Capture the cell that displays the provided text and extract its [x, y] central coordinate. 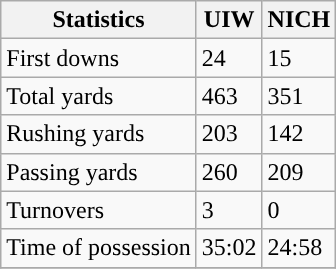
UIW [229, 20]
351 [299, 96]
203 [229, 134]
0 [299, 210]
Passing yards [99, 172]
142 [299, 134]
Rushing yards [99, 134]
463 [229, 96]
24 [229, 58]
24:58 [299, 248]
Time of possession [99, 248]
209 [299, 172]
15 [299, 58]
35:02 [229, 248]
Total yards [99, 96]
260 [229, 172]
Statistics [99, 20]
3 [229, 210]
First downs [99, 58]
Turnovers [99, 210]
NICH [299, 20]
